Return the (x, y) coordinate for the center point of the cell that contains the specified text.  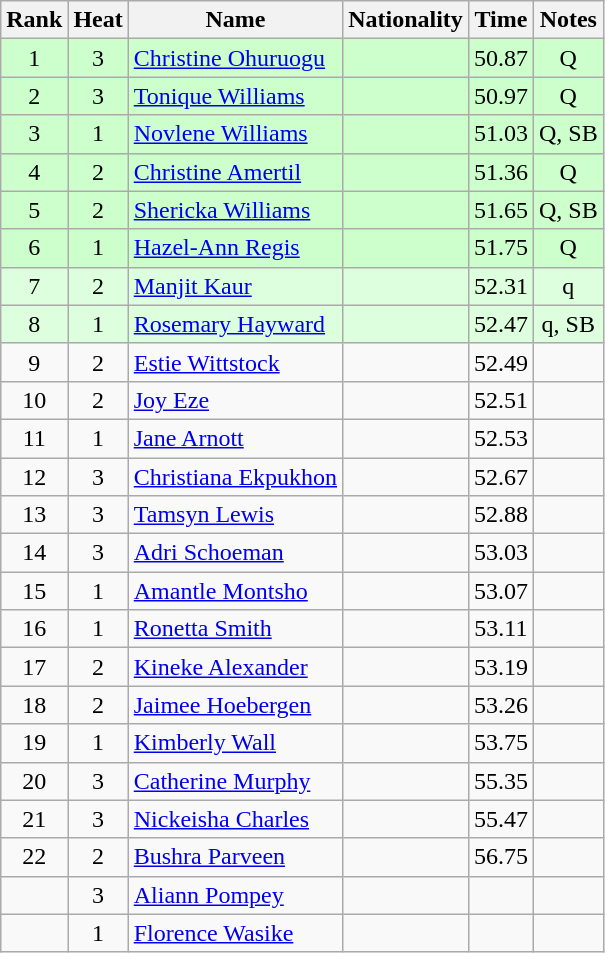
52.31 (500, 286)
51.65 (500, 210)
6 (34, 248)
50.97 (500, 96)
55.35 (500, 781)
Christine Amertil (235, 172)
Tamsyn Lewis (235, 515)
Florence Wasike (235, 933)
16 (34, 629)
Nickeisha Charles (235, 819)
Adri Schoeman (235, 553)
52.47 (500, 324)
52.88 (500, 515)
55.47 (500, 819)
Jaimee Hoebergen (235, 705)
Time (500, 20)
Tonique Williams (235, 96)
Catherine Murphy (235, 781)
53.75 (500, 743)
11 (34, 438)
56.75 (500, 857)
Ronetta Smith (235, 629)
q (568, 286)
Aliann Pompey (235, 895)
51.36 (500, 172)
51.75 (500, 248)
22 (34, 857)
53.03 (500, 553)
18 (34, 705)
7 (34, 286)
Notes (568, 20)
8 (34, 324)
52.53 (500, 438)
Nationality (406, 20)
Estie Wittstock (235, 362)
51.03 (500, 134)
20 (34, 781)
Heat (98, 20)
15 (34, 591)
Joy Eze (235, 400)
Christiana Ekpukhon (235, 477)
21 (34, 819)
52.67 (500, 477)
9 (34, 362)
17 (34, 667)
50.87 (500, 58)
Jane Arnott (235, 438)
52.49 (500, 362)
q, SB (568, 324)
Amantle Montsho (235, 591)
Rank (34, 20)
19 (34, 743)
Shericka Williams (235, 210)
53.11 (500, 629)
Christine Ohuruogu (235, 58)
53.07 (500, 591)
10 (34, 400)
Manjit Kaur (235, 286)
53.19 (500, 667)
Rosemary Hayward (235, 324)
52.51 (500, 400)
Kimberly Wall (235, 743)
13 (34, 515)
Bushra Parveen (235, 857)
Novlene Williams (235, 134)
12 (34, 477)
Kineke Alexander (235, 667)
53.26 (500, 705)
Name (235, 20)
Hazel-Ann Regis (235, 248)
5 (34, 210)
4 (34, 172)
14 (34, 553)
